Identify which cell holds the provided text, then report its (x, y) central coordinate. 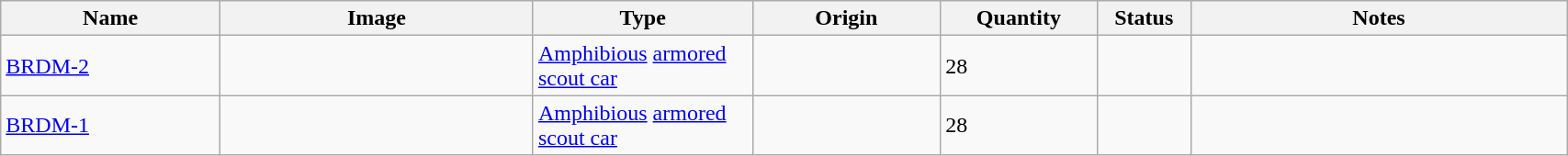
Image (377, 18)
Notes (1378, 18)
BRDM-2 (110, 66)
Type (643, 18)
BRDM-1 (110, 125)
Quantity (1019, 18)
Name (110, 18)
Status (1144, 18)
Origin (847, 18)
